For the text-containing cell, return its midpoint in (x, y) coordinate format. 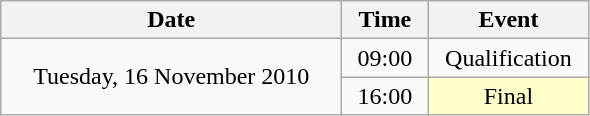
Event (508, 20)
Date (172, 20)
Time (385, 20)
Final (508, 96)
Tuesday, 16 November 2010 (172, 77)
09:00 (385, 58)
Qualification (508, 58)
16:00 (385, 96)
